Return the [x, y] coordinate for the center point of the cell that contains the specified text.  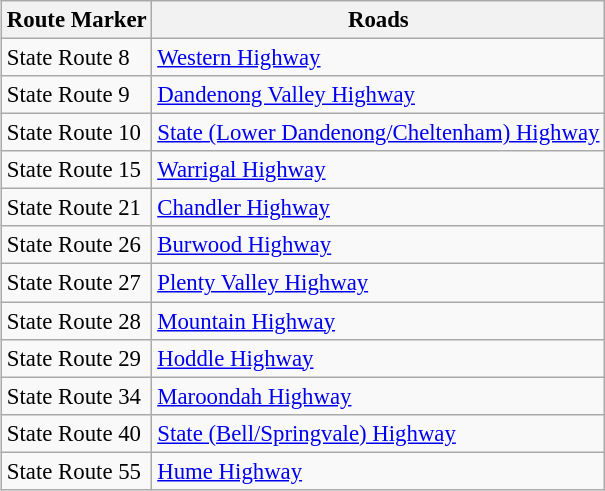
Burwood Highway [378, 245]
Hoddle Highway [378, 358]
Mountain Highway [378, 321]
Roads [378, 20]
Western Highway [378, 58]
State Route 8 [77, 58]
State Route 28 [77, 321]
State Route 10 [77, 133]
State Route 26 [77, 245]
Chandler Highway [378, 208]
State Route 21 [77, 208]
Hume Highway [378, 471]
State Route 29 [77, 358]
State (Bell/Springvale) Highway [378, 433]
State Route 55 [77, 471]
State Route 9 [77, 95]
State Route 40 [77, 433]
State Route 15 [77, 170]
Dandenong Valley Highway [378, 95]
State (Lower Dandenong/Cheltenham) Highway [378, 133]
Plenty Valley Highway [378, 283]
State Route 34 [77, 396]
Route Marker [77, 20]
State Route 27 [77, 283]
Maroondah Highway [378, 396]
Warrigal Highway [378, 170]
